Capture the cell that displays the provided text and extract its [X, Y] central coordinate. 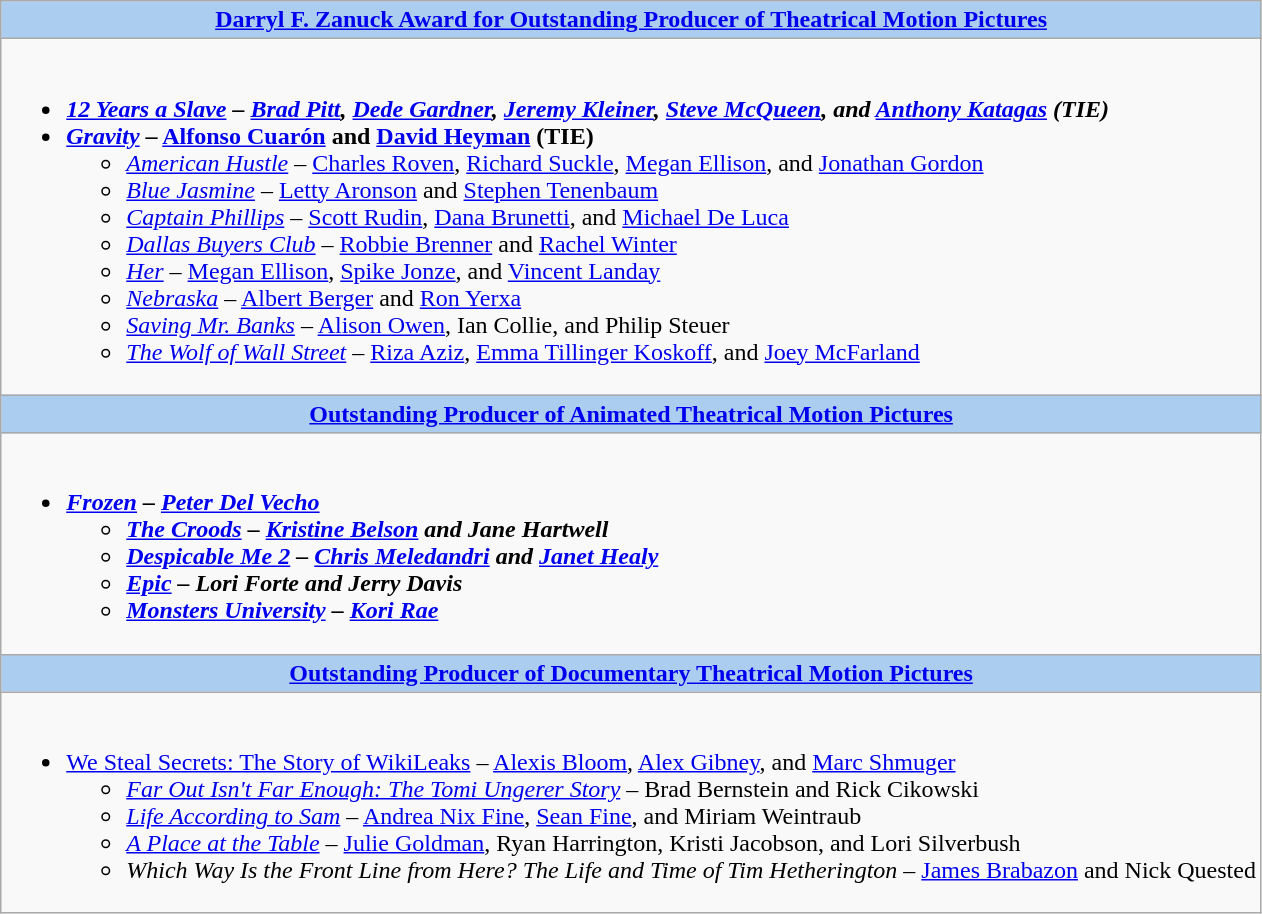
Darryl F. Zanuck Award for Outstanding Producer of Theatrical Motion Pictures [632, 20]
Outstanding Producer of Animated Theatrical Motion Pictures [632, 414]
Outstanding Producer of Documentary Theatrical Motion Pictures [632, 673]
